Provide the [X, Y] coordinate of the cell's center where the given text is located.  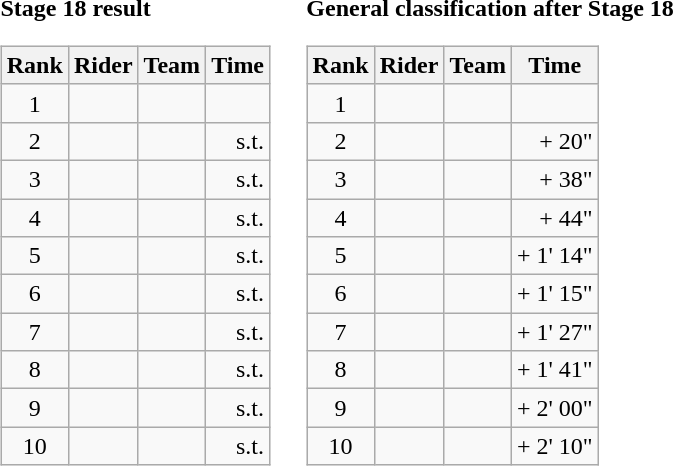
+ 2' 00" [554, 408]
+ 2' 10" [554, 446]
+ 1' 41" [554, 370]
+ 38" [554, 179]
+ 1' 27" [554, 332]
+ 1' 14" [554, 256]
+ 1' 15" [554, 294]
+ 44" [554, 217]
+ 20" [554, 141]
